Scan for the cell matching the given text and deliver its [X, Y] coordinate at center. 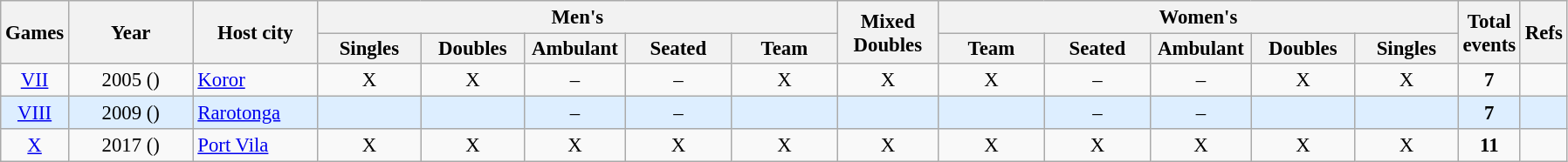
Refs [1544, 32]
Rarotonga [255, 113]
Host city [255, 32]
MixedDoubles [888, 32]
Year [131, 32]
Women's [1199, 17]
VIII [35, 113]
Totalevents [1489, 32]
2005 () [131, 80]
Port Vila [255, 145]
Men's [578, 17]
11 [1489, 145]
Koror [255, 80]
2009 () [131, 113]
2017 () [131, 145]
Games [35, 32]
VII [35, 80]
